Locate the cell with the specified text and output its (X, Y) center coordinate. 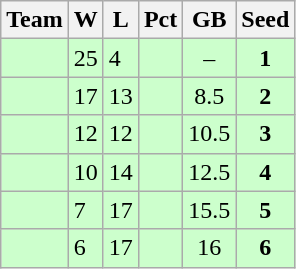
GB (210, 20)
13 (120, 96)
5 (266, 210)
10 (86, 172)
12.5 (210, 172)
8.5 (210, 96)
– (210, 58)
Seed (266, 20)
W (86, 20)
25 (86, 58)
2 (266, 96)
16 (210, 248)
1 (266, 58)
15.5 (210, 210)
Pct (160, 20)
7 (86, 210)
3 (266, 134)
Team (35, 20)
10.5 (210, 134)
L (120, 20)
14 (120, 172)
